Pinpoint the cell where the given text exists, returning its (X, Y) midpoint coordinate. 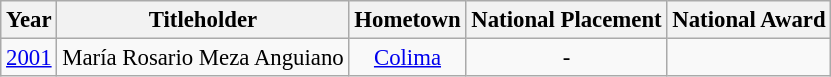
- (566, 58)
Colima (408, 58)
National Placement (566, 20)
2001 (29, 58)
Titleholder (203, 20)
National Award (749, 20)
Year (29, 20)
Hometown (408, 20)
María Rosario Meza Anguiano (203, 58)
